Search for the cell housing the specified text and yield its (X, Y) center coordinate. 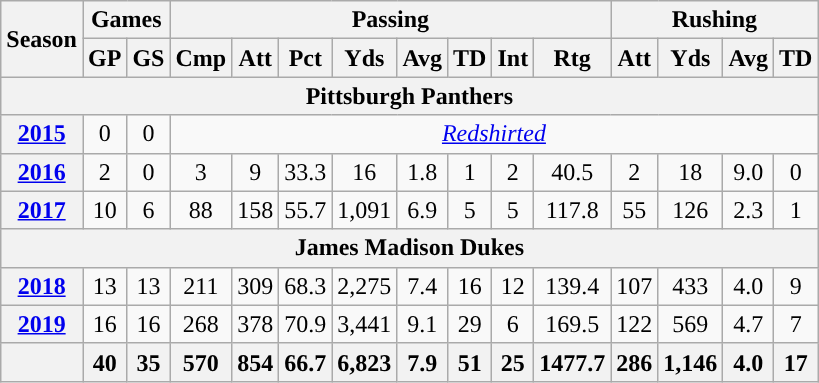
17 (795, 362)
55.7 (306, 210)
7 (795, 324)
268 (201, 324)
569 (690, 324)
2015 (42, 134)
378 (256, 324)
2016 (42, 172)
10 (104, 210)
1.8 (422, 172)
309 (256, 286)
18 (690, 172)
7.9 (422, 362)
Redshirted (494, 134)
40.5 (572, 172)
70.9 (306, 324)
2,275 (364, 286)
55 (634, 210)
88 (201, 210)
Rushing (714, 20)
25 (513, 362)
1,146 (690, 362)
7.4 (422, 286)
3,441 (364, 324)
854 (256, 362)
9.0 (748, 172)
6,823 (364, 362)
286 (634, 362)
Pittsburgh Panthers (410, 96)
2019 (42, 324)
107 (634, 286)
29 (470, 324)
126 (690, 210)
66.7 (306, 362)
122 (634, 324)
2017 (42, 210)
Rtg (572, 58)
James Madison Dukes (410, 248)
51 (470, 362)
9.1 (422, 324)
68.3 (306, 286)
Games (126, 20)
40 (104, 362)
139.4 (572, 286)
Season (42, 39)
Int (513, 58)
4.7 (748, 324)
158 (256, 210)
Passing (390, 20)
1,091 (364, 210)
3 (201, 172)
117.8 (572, 210)
33.3 (306, 172)
Cmp (201, 58)
35 (148, 362)
Pct (306, 58)
570 (201, 362)
GS (148, 58)
169.5 (572, 324)
433 (690, 286)
211 (201, 286)
12 (513, 286)
2.3 (748, 210)
2018 (42, 286)
1477.7 (572, 362)
GP (104, 58)
6.9 (422, 210)
